Return the [X, Y] coordinate for the center point of the cell that contains the specified text.  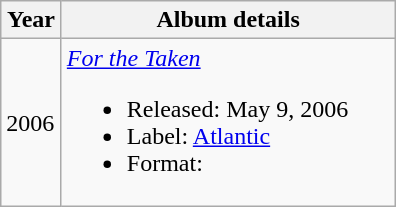
2006 [32, 122]
Year [32, 20]
For the TakenReleased: May 9, 2006Label: AtlanticFormat: [228, 122]
Album details [228, 20]
